Determine the (x, y) coordinate at the center of the cell enclosing the given text.  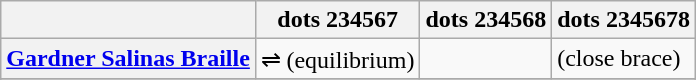
dots 234567 (338, 20)
⇌ (equilibrium) (338, 59)
dots 234568 (486, 20)
Gardner Salinas Braille (128, 59)
(close brace) (624, 59)
dots 2345678 (624, 20)
